Pinpoint the cell where the given text exists, returning its [X, Y] midpoint coordinate. 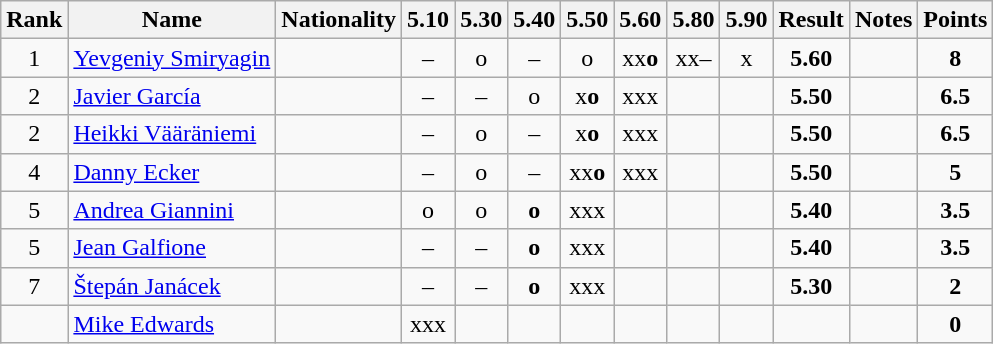
1 [34, 58]
Mike Edwards [172, 324]
xx– [694, 58]
Notes [883, 20]
Danny Ecker [172, 172]
Štepán Janácek [172, 286]
Yevgeniy Smiryagin [172, 58]
Jean Galfione [172, 248]
x [746, 58]
Nationality [339, 20]
0 [956, 324]
7 [34, 286]
Javier García [172, 96]
Result [811, 20]
5.10 [428, 20]
5.80 [694, 20]
8 [956, 58]
Heikki Vääräniemi [172, 134]
4 [34, 172]
Andrea Giannini [172, 210]
Points [956, 20]
Rank [34, 20]
Name [172, 20]
5.90 [746, 20]
